Provide the (x, y) coordinate of the cell's center where the given text is located.  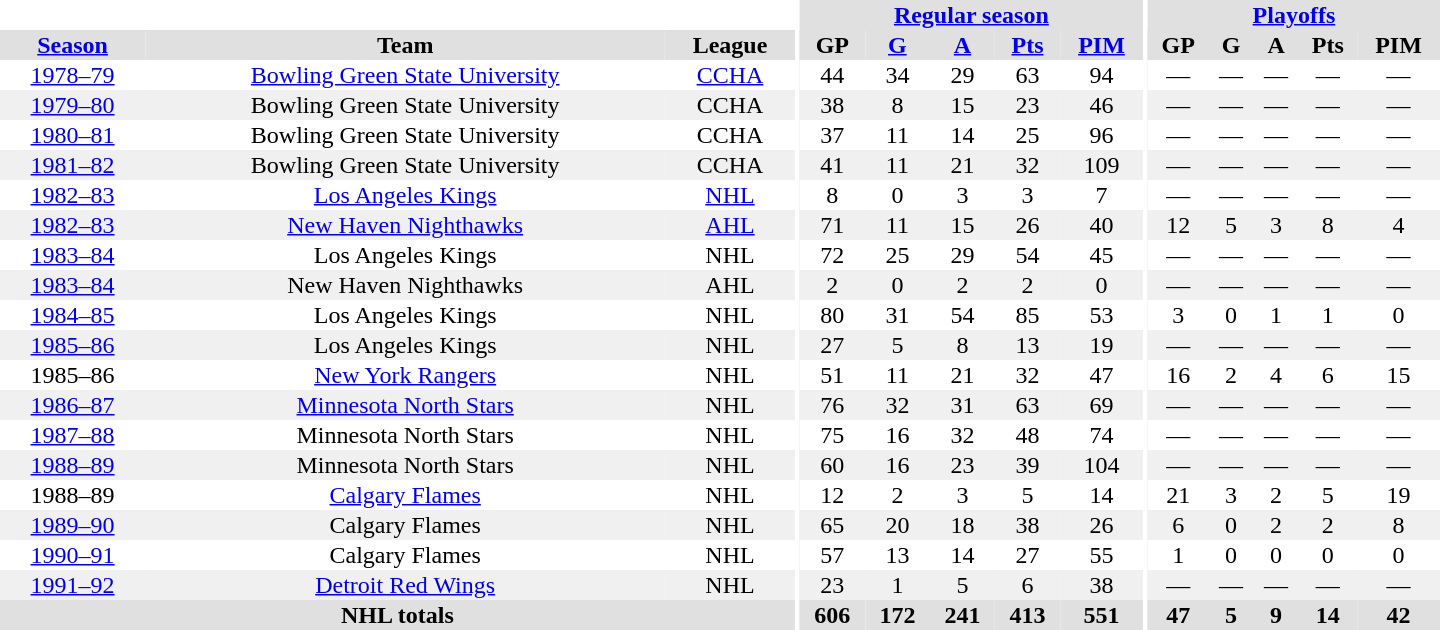
1979–80 (72, 105)
75 (832, 435)
109 (1102, 165)
72 (832, 255)
39 (1028, 465)
241 (962, 615)
1989–90 (72, 525)
96 (1102, 135)
Team (405, 45)
42 (1398, 615)
71 (832, 225)
18 (962, 525)
Regular season (972, 15)
51 (832, 375)
20 (898, 525)
1984–85 (72, 315)
45 (1102, 255)
1980–81 (72, 135)
53 (1102, 315)
Detroit Red Wings (405, 585)
69 (1102, 405)
413 (1028, 615)
46 (1102, 105)
Season (72, 45)
41 (832, 165)
94 (1102, 75)
1990–91 (72, 555)
65 (832, 525)
9 (1276, 615)
NHL totals (398, 615)
7 (1102, 195)
1991–92 (72, 585)
80 (832, 315)
172 (898, 615)
1981–82 (72, 165)
44 (832, 75)
85 (1028, 315)
Playoffs (1294, 15)
76 (832, 405)
104 (1102, 465)
League (730, 45)
55 (1102, 555)
551 (1102, 615)
1986–87 (72, 405)
60 (832, 465)
1987–88 (72, 435)
40 (1102, 225)
New York Rangers (405, 375)
606 (832, 615)
37 (832, 135)
1978–79 (72, 75)
57 (832, 555)
34 (898, 75)
48 (1028, 435)
74 (1102, 435)
